Find where the given text appears and provide that cell's center as (X, Y) coordinate. 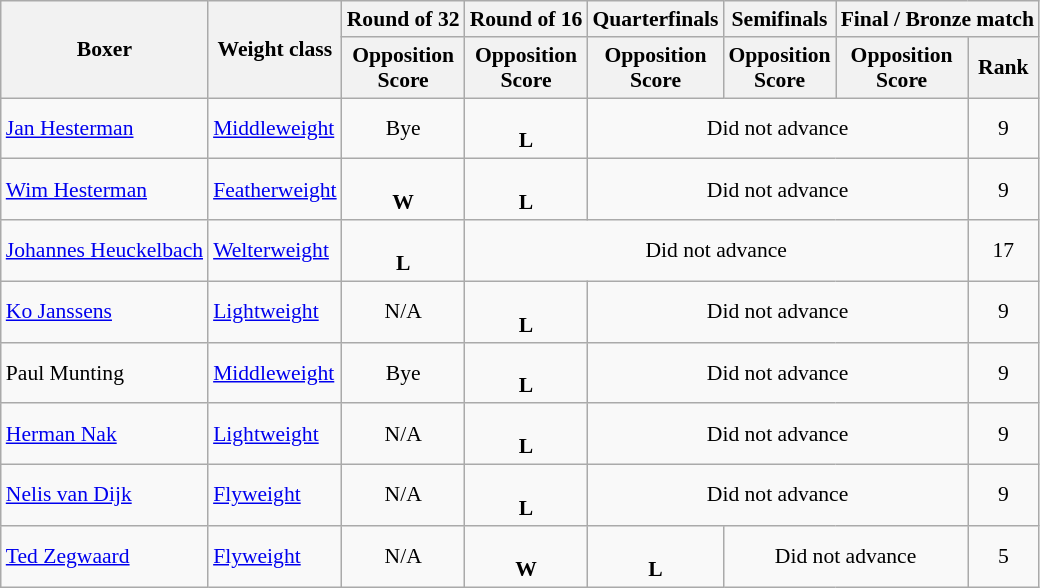
Quarterfinals (655, 19)
Featherweight (275, 190)
Round of 32 (404, 19)
Rank (1004, 68)
17 (1004, 250)
Nelis van Dijk (104, 496)
Herman Nak (104, 434)
Wim Hesterman (104, 190)
Semifinals (779, 19)
Welterweight (275, 250)
5 (1004, 556)
Boxer (104, 50)
Johannes Heuckelbach (104, 250)
Weight class (275, 50)
Final / Bronze match (938, 19)
Round of 16 (526, 19)
Jan Hesterman (104, 128)
Paul Munting (104, 372)
Ted Zegwaard (104, 556)
Ko Janssens (104, 312)
